Return [X, Y] of the center of cell containing provided text 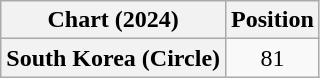
81 [273, 58]
South Korea (Circle) [114, 58]
Chart (2024) [114, 20]
Position [273, 20]
